Detect which cell encompasses the target text, then output its (X, Y) center coordinate. 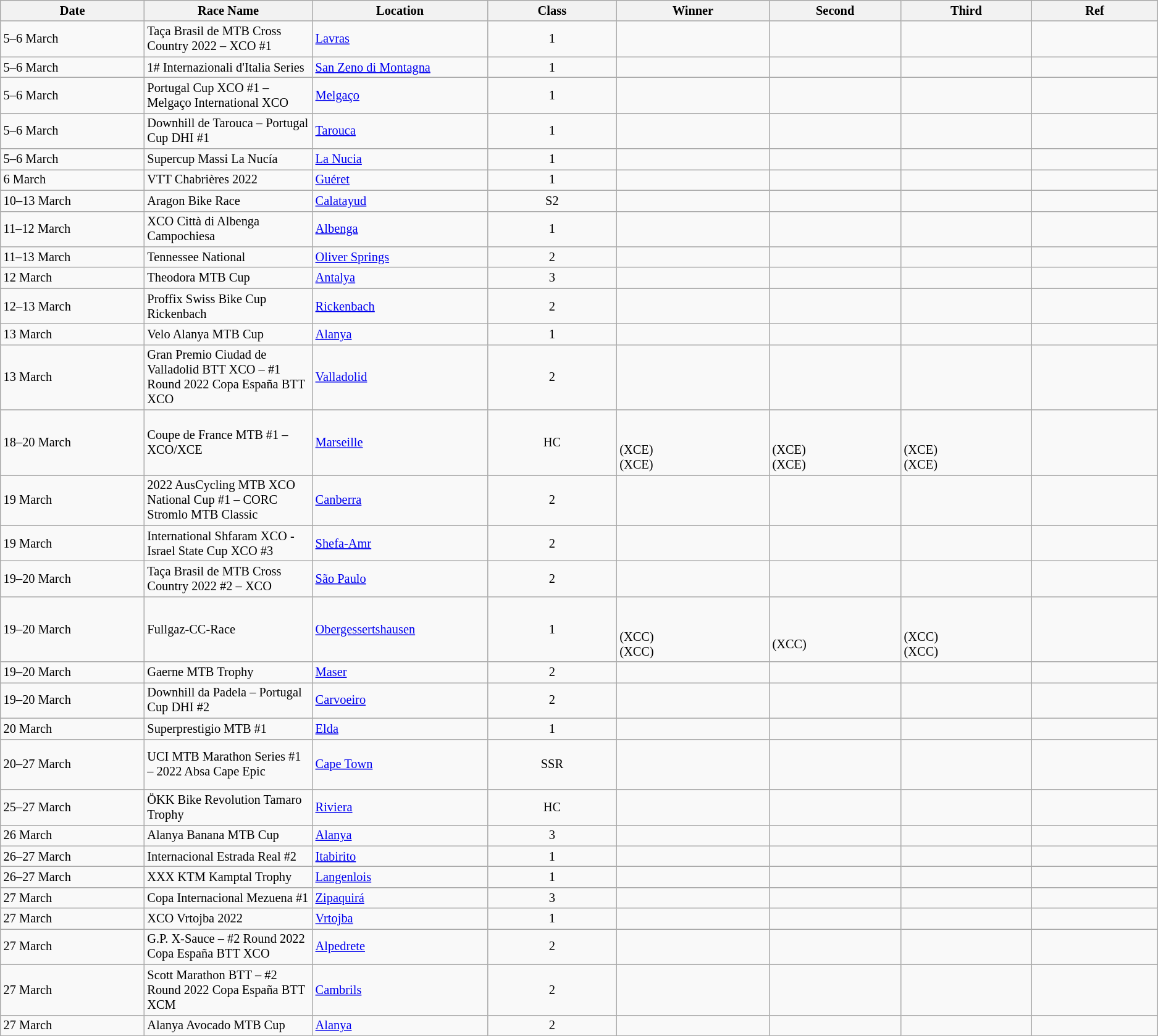
Scott Marathon BTT – #2 Round 2022 Copa España BTT XCM (228, 990)
2022 AusCycling MTB XCO National Cup #1 – CORC Stromlo MTB Classic (228, 500)
San Zeno di Montagna (400, 67)
Shefa-Amr (400, 543)
VTT Chabrières 2022 (228, 180)
Superprestigio MTB #1 (228, 729)
Class (552, 10)
Internacional Estrada Real #2 (228, 856)
Coupe de France MTB #1 – XCO/XCE (228, 443)
Rickenbach (400, 306)
Gaerne MTB Trophy (228, 672)
Cape Town (400, 764)
12 March (73, 278)
Elda (400, 729)
Carvoeiro (400, 700)
20 March (73, 729)
11–13 March (73, 257)
UCI MTB Marathon Series #1 – 2022 Absa Cape Epic (228, 764)
Canberra (400, 500)
Riviera (400, 807)
18–20 March (73, 443)
G.P. X-Sauce – #2 Round 2022 Copa España BTT XCO (228, 946)
Aragon Bike Race (228, 201)
Supercup Massi La Nucía (228, 159)
Itabirito (400, 856)
Location (400, 10)
Downhill da Padela – Portugal Cup DHI #2 (228, 700)
11–12 March (73, 229)
SSR (552, 764)
Winner (693, 10)
Taça Brasil de MTB Cross Country 2022 – XCO #1 (228, 39)
Second (835, 10)
International Shfaram XCO - Israel State Cup XCO #3 (228, 543)
Antalya (400, 278)
Portugal Cup XCO #1 – Melgaço International XCO (228, 95)
Downhill de Tarouca – Portugal Cup DHI #1 (228, 131)
Proffix Swiss Bike Cup Rickenbach (228, 306)
Oliver Springs (400, 257)
Ref (1094, 10)
Third (966, 10)
Taça Brasil de MTB Cross Country 2022 #2 – XCO (228, 579)
S2 (552, 201)
1# Internazionali d'Italia Series (228, 67)
Marseille (400, 443)
Zipaquirá (400, 898)
Guéret (400, 180)
Velo Alanya MTB Cup (228, 334)
XXX KTM Kamptal Trophy (228, 877)
12–13 March (73, 306)
Langenlois (400, 877)
Theodora MTB Cup (228, 278)
Obergessertshausen (400, 629)
Alanya Avocado MTB Cup (228, 1026)
Copa Internacional Mezuena #1 (228, 898)
Date (73, 10)
Tarouca (400, 131)
25–27 March (73, 807)
XCO Vrtojba 2022 (228, 919)
Tennessee National (228, 257)
Valladolid (400, 377)
Melgaço (400, 95)
Vrtojba (400, 919)
ÖKK Bike Revolution Tamaro Trophy (228, 807)
20–27 March (73, 764)
Alpedrete (400, 946)
Calatayud (400, 201)
Gran Premio Ciudad de Valladolid BTT XCO – #1 Round 2022 Copa España BTT XCO (228, 377)
10–13 March (73, 201)
6 March (73, 180)
(XCC) (835, 629)
La Nucia (400, 159)
São Paulo (400, 579)
Race Name (228, 10)
Albenga (400, 229)
Cambrils (400, 990)
Lavras (400, 39)
Maser (400, 672)
Fullgaz-CC-Race (228, 629)
26 March (73, 835)
XCO Città di Albenga Campochiesa (228, 229)
Alanya Banana MTB Cup (228, 835)
